From the cell containing the given text, extract its center point as (X, Y) coordinate. 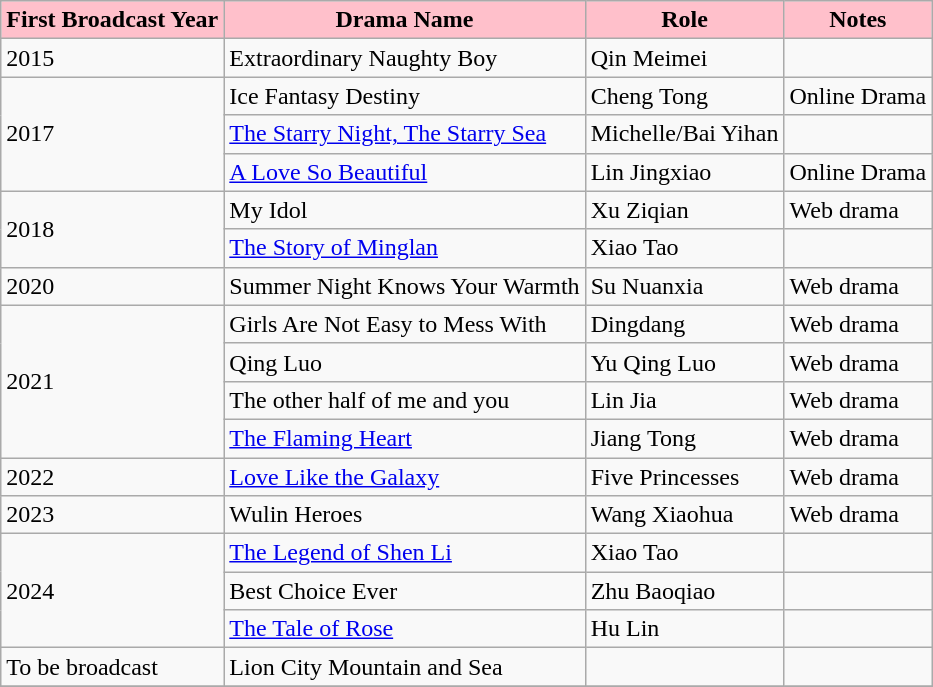
2023 (112, 515)
Love Like the Galaxy (404, 477)
Drama Name (404, 20)
Hu Lin (684, 629)
Yu Qing Luo (684, 362)
The Story of Minglan (404, 248)
First Broadcast Year (112, 20)
Best Choice Ever (404, 591)
2024 (112, 591)
Five Princesses (684, 477)
Michelle/Bai Yihan (684, 134)
A Love So Beautiful (404, 172)
2018 (112, 229)
Role (684, 20)
2017 (112, 134)
The Flaming Heart (404, 438)
Lin Jia (684, 400)
Wulin Heroes (404, 515)
Cheng Tong (684, 96)
To be broadcast (112, 667)
Su Nuanxia (684, 286)
The Starry Night, The Starry Sea (404, 134)
Zhu Baoqiao (684, 591)
Summer Night Knows Your Warmth (404, 286)
The Tale of Rose (404, 629)
My Idol (404, 210)
The other half of me and you (404, 400)
Girls Are Not Easy to Mess With (404, 324)
Lion City Mountain and Sea (404, 667)
The Legend of Shen Li (404, 553)
2021 (112, 381)
Ice Fantasy Destiny (404, 96)
Wang Xiaohua (684, 515)
Lin Jingxiao (684, 172)
2022 (112, 477)
2015 (112, 58)
Dingdang (684, 324)
Jiang Tong (684, 438)
Xu Ziqian (684, 210)
Qing Luo (404, 362)
Qin Meimei (684, 58)
Extraordinary Naughty Boy (404, 58)
Notes (858, 20)
2020 (112, 286)
